Pinpoint the cell where the given text exists, returning its [x, y] midpoint coordinate. 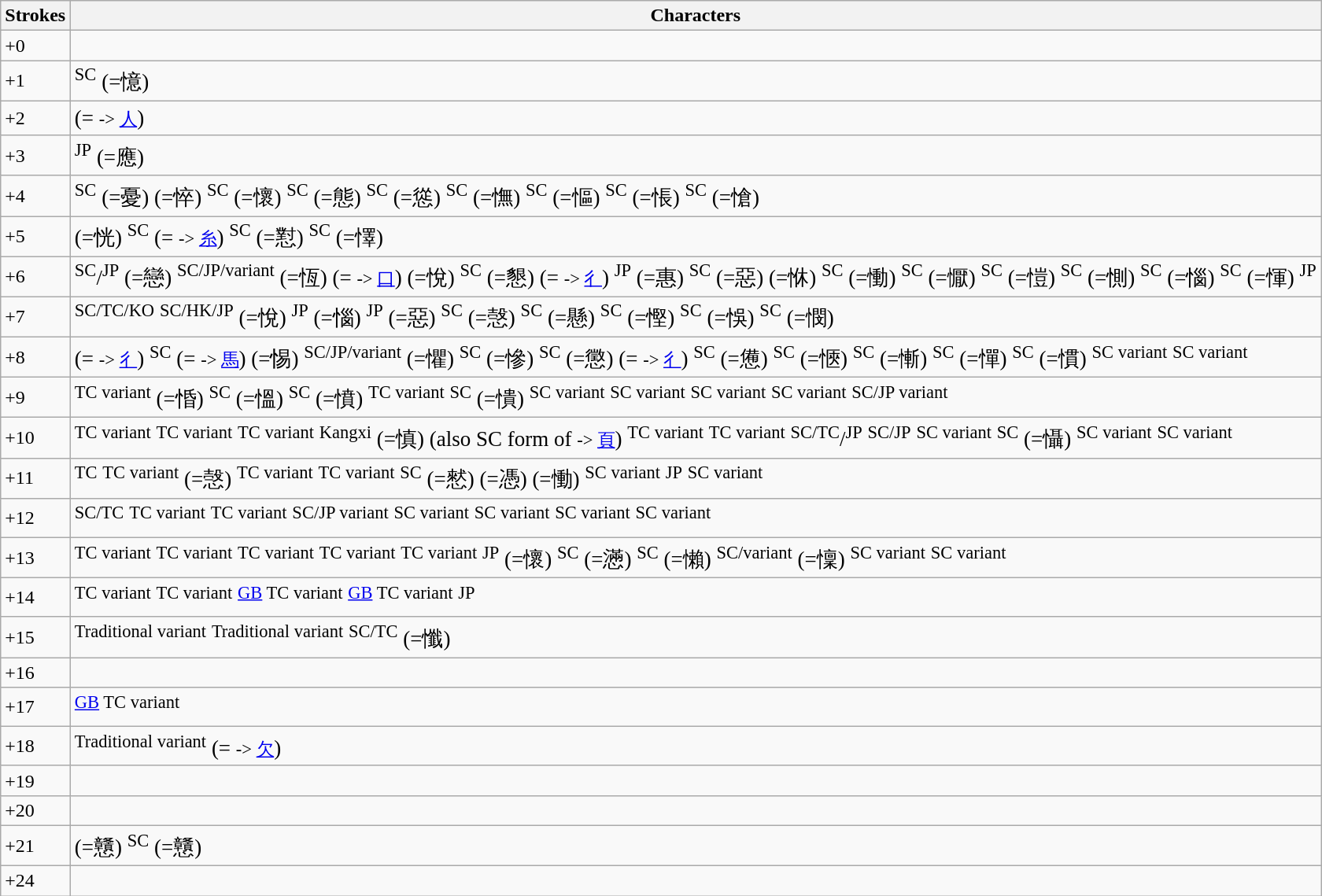
(= -> 彳) SC (= -> 馬) (=惕) SC/JP/variant (=懼) SC (=慘) SC (=懲) (= -> 彳) SC (=憊) SC (=愜) SC (=慚) SC (=憚) SC (=慣) SC variant SC variant [696, 357]
(=戇) SC (=戇) [696, 845]
+4 [35, 195]
+13 [35, 557]
+17 [35, 707]
+21 [35, 845]
TC variant TC variant GB TC variant GB TC variant JP [696, 598]
Strokes [35, 16]
+8 [35, 357]
SC/TC TC variant TC variant SC/JP variant SC variant SC variant SC variant SC variant [696, 518]
SC/TC/KO SC/HK/JP (=悅) JP (=惱) JP (=惡) SC (=愨) SC (=懸) SC (=慳) SC (=悞) SC (=憫) [696, 316]
+14 [35, 598]
SC (=憶) [696, 80]
+11 [35, 478]
+19 [35, 780]
GB TC variant [696, 707]
+3 [35, 156]
+12 [35, 518]
(= -> 人) [696, 118]
+16 [35, 673]
SC/JP (=戀) SC/JP/variant (=恆) (= -> 口) (=悅) SC (=懇) (= -> 彳) JP (=惠) SC (=惡) (=恘) SC (=慟) SC (=懨) SC (=愷) SC (=惻) SC (=惱) SC (=惲) JP [696, 277]
+18 [35, 746]
+10 [35, 437]
+0 [35, 46]
TC variant TC variant TC variant Kangxi (=慎) (also SC form of -> 頁) TC variant TC variant SC/TC/JP SC/JP SC variant SC (=懾) SC variant SC variant [696, 437]
+24 [35, 881]
+1 [35, 80]
SC (=憂) (=悴) SC (=懷) SC (=態) SC (=慫) SC (=憮) SC (=慪) SC (=悵) SC (=愴) [696, 195]
JP (=應) [696, 156]
+9 [35, 398]
TC variant (=惛) SC (=慍) SC (=憤) TC variant SC (=憒) SC variant SC variant SC variant SC variant SC/JP variant [696, 398]
TC TC variant (=愨) TC variant TC variant SC (=憖) (=憑) (=慟) SC variant JP SC variant [696, 478]
+15 [35, 637]
(=恍) SC (= -> 糸) SC (=懟) SC (=懌) [696, 236]
Traditional variant Traditional variant SC/TC (=懺) [696, 637]
+7 [35, 316]
Traditional variant (= -> 欠) [696, 746]
+6 [35, 277]
Characters [696, 16]
+2 [35, 118]
+5 [35, 236]
+20 [35, 810]
TC variant TC variant TC variant TC variant TC variant JP (=懷) SC (=懣) SC (=懶) SC/variant (=懍) SC variant SC variant [696, 557]
